Return [x, y] of the center of cell containing provided text 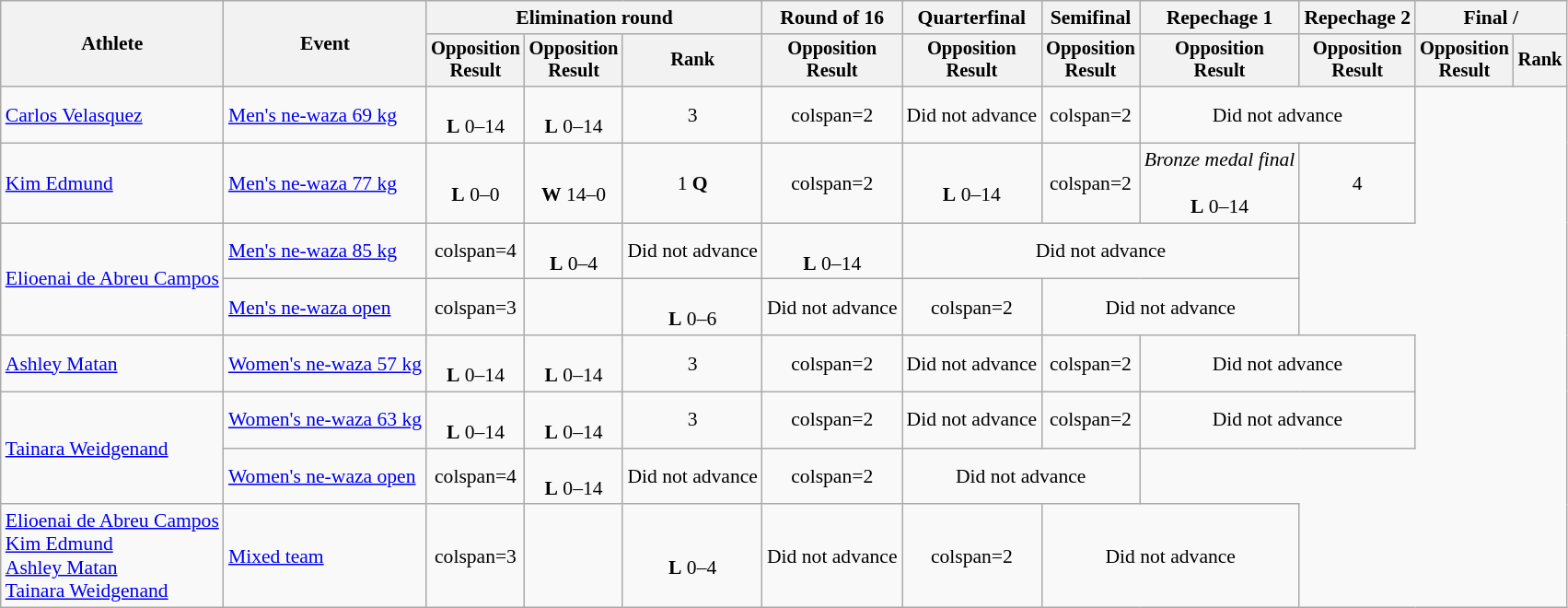
Round of 16 [832, 18]
Tainara Weidgenand [112, 449]
Women's ne-waza open [325, 477]
Bronze medal finalL 0–14 [1220, 184]
Men's ne-waza 69 kg [325, 114]
Kim Edmund [112, 184]
Semifinal [1090, 18]
Men's ne-waza 85 kg [325, 251]
Elimination round [595, 18]
Elioenai de Abreu Campos [112, 279]
W 14–0 [575, 184]
Repechage 1 [1220, 18]
4 [1357, 184]
L 0–6 [692, 308]
Women's ne-waza 57 kg [325, 363]
Final / [1491, 18]
Mixed team [325, 556]
Ashley Matan [112, 363]
1 Q [692, 184]
Men's ne-waza open [325, 308]
Event [325, 44]
Carlos Velasquez [112, 114]
Quarterfinal [972, 18]
Athlete [112, 44]
Men's ne-waza 77 kg [325, 184]
L 0–0 [475, 184]
Repechage 2 [1357, 18]
Elioenai de Abreu CamposKim EdmundAshley MatanTainara Weidgenand [112, 556]
Women's ne-waza 63 kg [325, 420]
